Find where the given text appears and provide that cell's center as [x, y] coordinate. 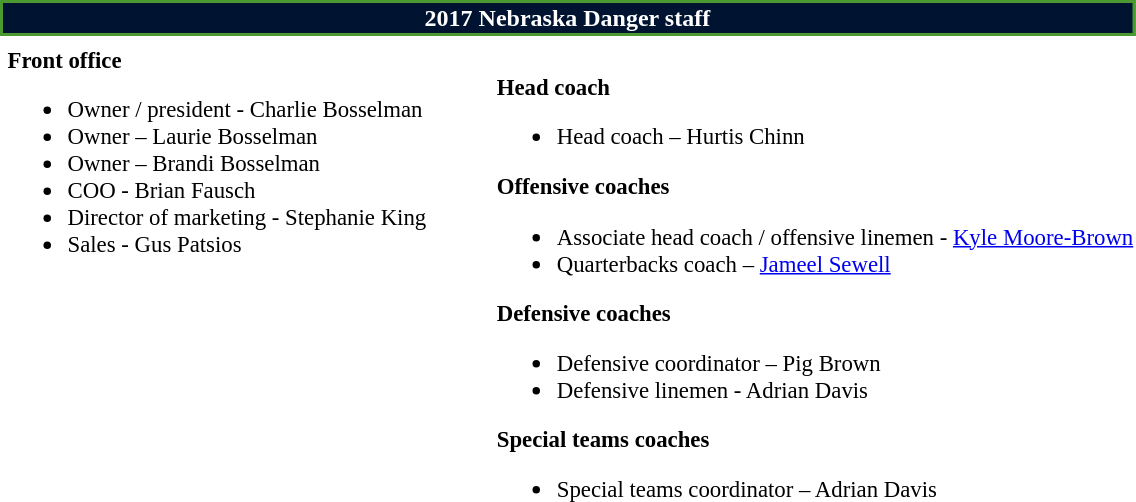
2017 Nebraska Danger staff [568, 18]
